Find where the given text appears and provide that cell's center as [X, Y] coordinate. 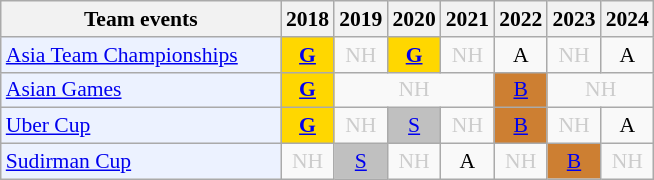
Uber Cup [141, 126]
2024 [628, 19]
Sudirman Cup [141, 162]
2022 [520, 19]
Asia Team Championships [141, 55]
Team events [141, 19]
2023 [574, 19]
2018 [308, 19]
Asian Games [141, 90]
2020 [414, 19]
2019 [360, 19]
2021 [468, 19]
